Pinpoint the cell where the given text exists, returning its (x, y) midpoint coordinate. 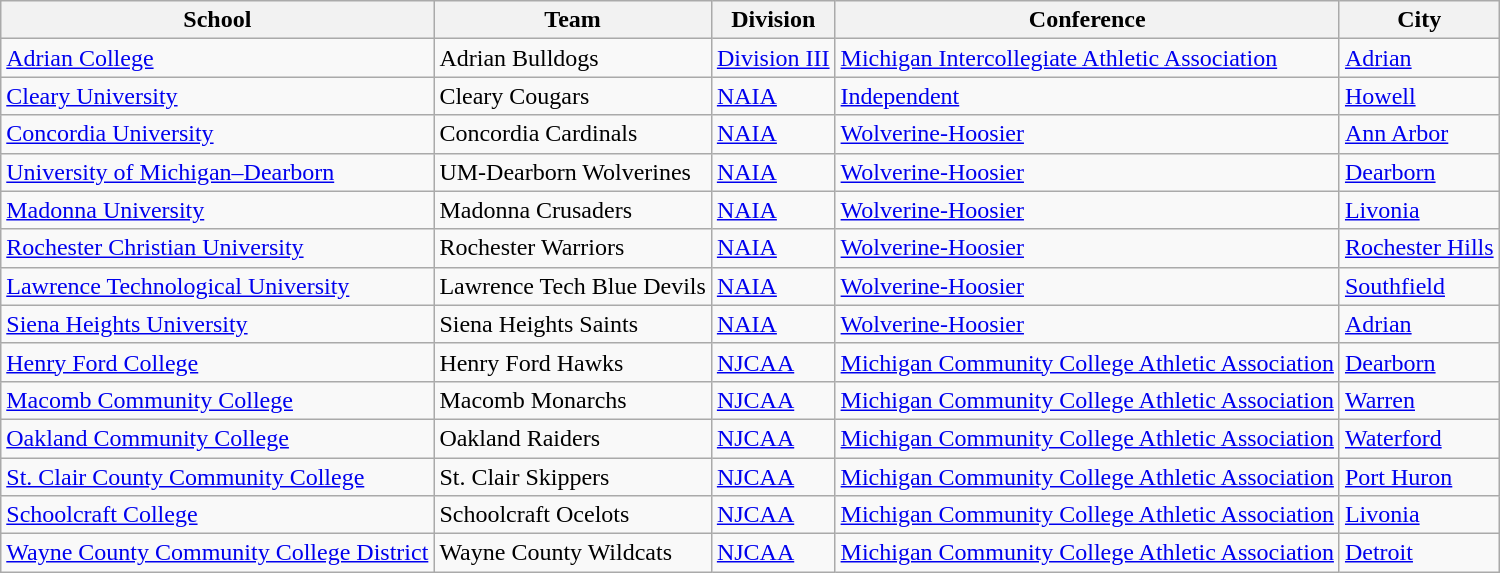
Macomb Monarchs (573, 400)
Port Huron (1419, 477)
Adrian College (218, 58)
St. Clair Skippers (573, 477)
Warren (1419, 400)
City (1419, 20)
Howell (1419, 96)
Cleary University (218, 96)
Team (573, 20)
Madonna University (218, 210)
Cleary Cougars (573, 96)
Detroit (1419, 553)
Henry Ford Hawks (573, 362)
University of Michigan–Dearborn (218, 172)
Schoolcraft College (218, 515)
Michigan Intercollegiate Athletic Association (1087, 58)
UM-Dearborn Wolverines (573, 172)
Rochester Warriors (573, 248)
School (218, 20)
Division (773, 20)
Waterford (1419, 438)
Independent (1087, 96)
Ann Arbor (1419, 134)
Lawrence Tech Blue Devils (573, 286)
Siena Heights University (218, 324)
Concordia University (218, 134)
Oakland Raiders (573, 438)
Oakland Community College (218, 438)
St. Clair County Community College (218, 477)
Macomb Community College (218, 400)
Division III (773, 58)
Wayne County Wildcats (573, 553)
Wayne County Community College District (218, 553)
Conference (1087, 20)
Lawrence Technological University (218, 286)
Rochester Christian University (218, 248)
Madonna Crusaders (573, 210)
Schoolcraft Ocelots (573, 515)
Rochester Hills (1419, 248)
Siena Heights Saints (573, 324)
Concordia Cardinals (573, 134)
Henry Ford College (218, 362)
Southfield (1419, 286)
Adrian Bulldogs (573, 58)
